Extract the (X, Y) coordinate from the center of the cell holding the provided text.  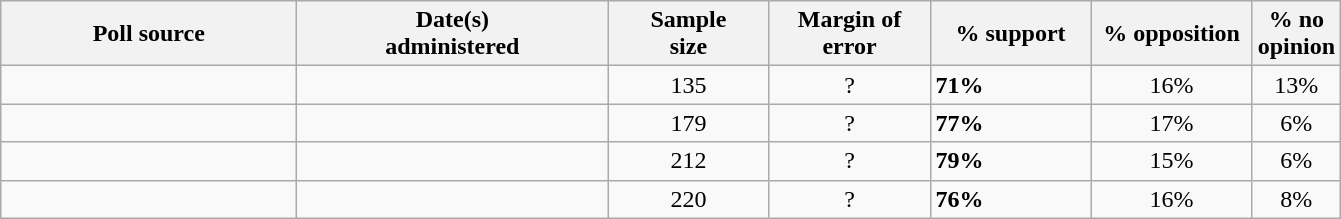
71% (1010, 85)
8% (1296, 199)
% support (1010, 34)
220 (688, 199)
Date(s)administered (452, 34)
135 (688, 85)
15% (1172, 161)
Margin oferror (850, 34)
212 (688, 161)
Samplesize (688, 34)
179 (688, 123)
79% (1010, 161)
77% (1010, 123)
% opposition (1172, 34)
76% (1010, 199)
17% (1172, 123)
Poll source (149, 34)
% no opinion (1296, 34)
13% (1296, 85)
